Capture the cell that displays the provided text and extract its (x, y) central coordinate. 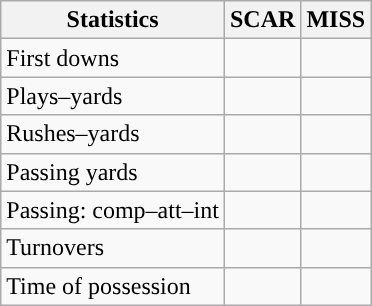
Rushes–yards (113, 134)
Passing yards (113, 172)
SCAR (262, 20)
Turnovers (113, 248)
Time of possession (113, 286)
MISS (336, 20)
First downs (113, 58)
Statistics (113, 20)
Plays–yards (113, 96)
Passing: comp–att–int (113, 210)
